Determine the (x, y) coordinate at the center of the cell enclosing the given text.  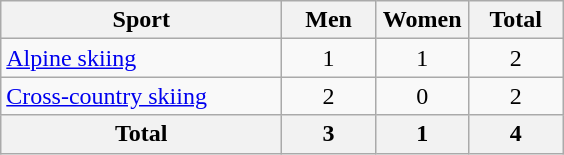
3 (329, 134)
Men (329, 20)
Alpine skiing (142, 58)
0 (422, 96)
4 (516, 134)
Sport (142, 20)
Cross-country skiing (142, 96)
Women (422, 20)
